Locate the cell with the specified text and output its (X, Y) center coordinate. 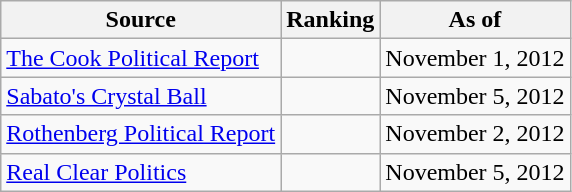
Ranking (330, 20)
The Cook Political Report (141, 58)
Source (141, 20)
As of (475, 20)
Real Clear Politics (141, 172)
November 1, 2012 (475, 58)
Sabato's Crystal Ball (141, 96)
Rothenberg Political Report (141, 134)
November 2, 2012 (475, 134)
